Detect which cell encompasses the target text, then output its [X, Y] center coordinate. 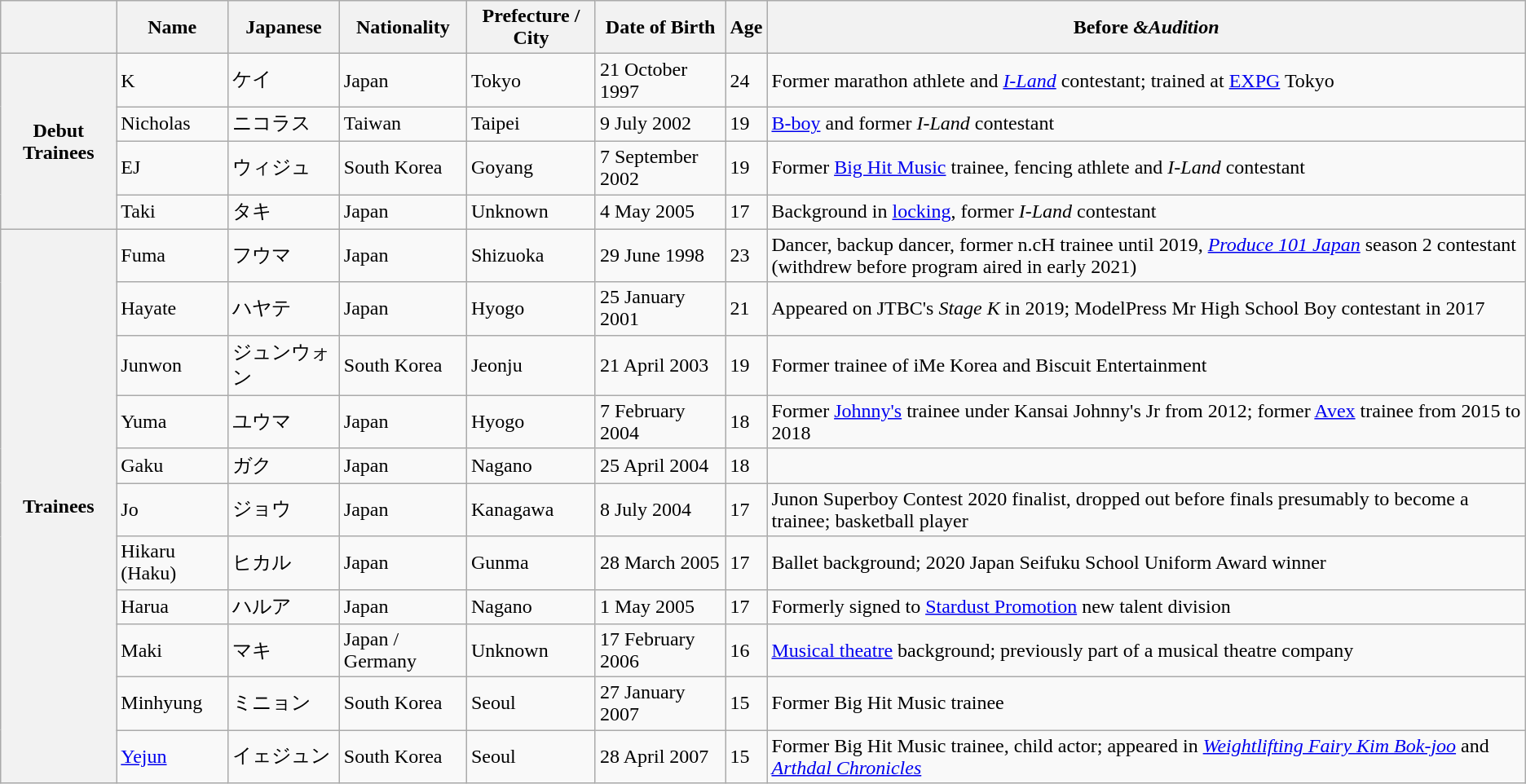
7 September 2002 [660, 168]
Jeonju [531, 365]
Japanese [284, 28]
23 [747, 256]
28 April 2007 [660, 756]
ハヤテ [284, 308]
Taki [173, 212]
16 [747, 650]
Maki [173, 650]
タキ [284, 212]
K [173, 80]
Former Johnny's trainee under Kansai Johnny's Jr from 2012; former Avex trainee from 2015 to 2018 [1146, 422]
21 [747, 308]
ケイ [284, 80]
Nicholas [173, 124]
25 January 2001 [660, 308]
ユウマ [284, 422]
Tokyo [531, 80]
B-boy and former I-Land contestant [1146, 124]
Yuma [173, 422]
Former Big Hit Music trainee [1146, 704]
29 June 1998 [660, 256]
Fuma [173, 256]
Former trainee of iMe Korea and Biscuit Entertainment [1146, 365]
Gaku [173, 466]
Former marathon athlete and I-Land contestant; trained at EXPG Tokyo [1146, 80]
Junwon [173, 365]
Gunma [531, 562]
Former Big Hit Music trainee, child actor; appeared in Weightlifting Fairy Kim Bok-joo and Arthdal Chronicles [1146, 756]
ヒカル [284, 562]
Former Big Hit Music trainee, fencing athlete and I-Land contestant [1146, 168]
イェジュン [284, 756]
Formerly signed to Stardust Promotion new talent division [1146, 606]
Appeared on JTBC's Stage K in 2019; ModelPress Mr High School Boy contestant in 2017 [1146, 308]
Hayate [173, 308]
8 July 2004 [660, 510]
Jo [173, 510]
7 February 2004 [660, 422]
Yejun [173, 756]
Harua [173, 606]
21 October 1997 [660, 80]
ハルア [284, 606]
4 May 2005 [660, 212]
ジョウ [284, 510]
Background in locking, former I-Land contestant [1146, 212]
フウマ [284, 256]
Taipei [531, 124]
ウィジュ [284, 168]
Kanagawa [531, 510]
Nationality [403, 28]
マキ [284, 650]
Date of Birth [660, 28]
EJ [173, 168]
21 April 2003 [660, 365]
9 July 2002 [660, 124]
25 April 2004 [660, 466]
ガク [284, 466]
Dancer, backup dancer, former n.cH trainee until 2019, Produce 101 Japan season 2 contestant (withdrew before program aired in early 2021) [1146, 256]
Before &Audition [1146, 28]
1 May 2005 [660, 606]
24 [747, 80]
Ballet background; 2020 Japan Seifuku School Uniform Award winner [1146, 562]
Shizuoka [531, 256]
Debut Trainees [59, 142]
Japan / Germany [403, 650]
Hikaru (Haku) [173, 562]
Taiwan [403, 124]
ジュンウォン [284, 365]
28 March 2005 [660, 562]
Musical theatre background; previously part of a musical theatre company [1146, 650]
17 February 2006 [660, 650]
Prefecture / City [531, 28]
ミニョン [284, 704]
27 January 2007 [660, 704]
Minhyung [173, 704]
Goyang [531, 168]
Age [747, 28]
Junon Superboy Contest 2020 finalist, dropped out before finals presumably to become a trainee; basketball player [1146, 510]
ニコラス [284, 124]
Trainees [59, 506]
Name [173, 28]
